Return (x, y) of the center of cell containing provided text 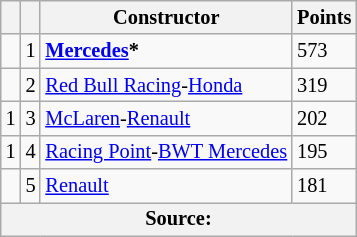
195 (324, 152)
Points (324, 17)
Red Bull Racing-Honda (166, 85)
McLaren-Renault (166, 118)
Renault (166, 186)
3 (31, 118)
2 (31, 85)
202 (324, 118)
Constructor (166, 17)
Source: (178, 219)
5 (31, 186)
Racing Point-BWT Mercedes (166, 152)
573 (324, 51)
319 (324, 85)
4 (31, 152)
181 (324, 186)
Mercedes* (166, 51)
